Return [x, y] of the center of cell containing provided text 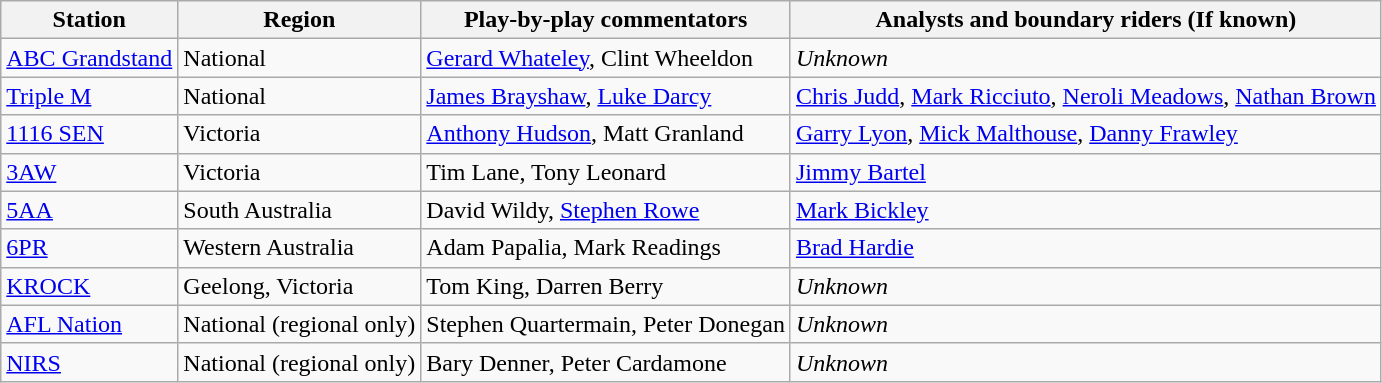
Stephen Quartermain, Peter Donegan [606, 324]
Play-by-play commentators [606, 20]
1116 SEN [90, 134]
South Australia [300, 210]
Brad Hardie [1086, 248]
Tom King, Darren Berry [606, 286]
Bary Denner, Peter Cardamone [606, 362]
Anthony Hudson, Matt Granland [606, 134]
KROCK [90, 286]
Gerard Whateley, Clint Wheeldon [606, 58]
Triple M [90, 96]
3AW [90, 172]
Region [300, 20]
Station [90, 20]
ABC Grandstand [90, 58]
6PR [90, 248]
David Wildy, Stephen Rowe [606, 210]
Adam Papalia, Mark Readings [606, 248]
Jimmy Bartel [1086, 172]
5AA [90, 210]
Analysts and boundary riders (If known) [1086, 20]
Mark Bickley [1086, 210]
Geelong, Victoria [300, 286]
NIRS [90, 362]
Tim Lane, Tony Leonard [606, 172]
Garry Lyon, Mick Malthouse, Danny Frawley [1086, 134]
AFL Nation [90, 324]
Chris Judd, Mark Ricciuto, Neroli Meadows, Nathan Brown [1086, 96]
Western Australia [300, 248]
James Brayshaw, Luke Darcy [606, 96]
